Return [X, Y] of the center of cell containing provided text 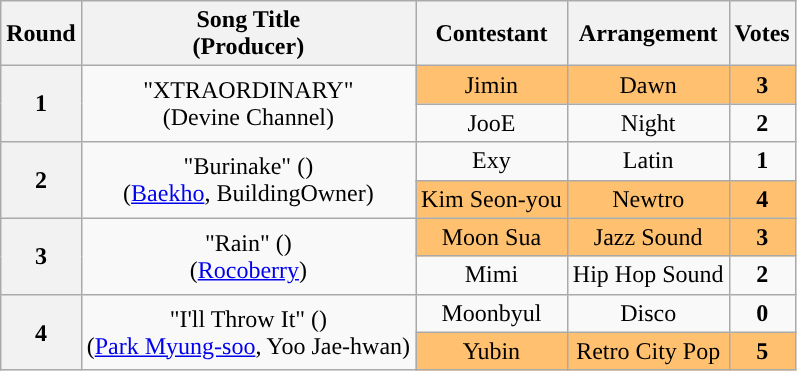
Arrangement [648, 34]
Mimi [492, 275]
"I'll Throw It" ()(Park Myung-soo, Yoo Jae-hwan) [248, 332]
Song Title(Producer) [248, 34]
Votes [762, 34]
Contestant [492, 34]
Newtro [648, 199]
Night [648, 123]
"Burinake" ()(Baekho, BuildingOwner) [248, 180]
Hip Hop Sound [648, 275]
Moon Sua [492, 237]
Kim Seon-you [492, 199]
Exy [492, 161]
5 [762, 351]
"XTRAORDINARY"(Devine Channel) [248, 104]
Moonbyul [492, 313]
Latin [648, 161]
"Rain" ()(Rocoberry) [248, 256]
Jimin [492, 85]
JooE [492, 123]
Dawn [648, 85]
Round [41, 34]
0 [762, 313]
Yubin [492, 351]
Jazz Sound [648, 237]
Retro City Pop [648, 351]
Disco [648, 313]
